From the cell containing the given text, extract its center point as [x, y] coordinate. 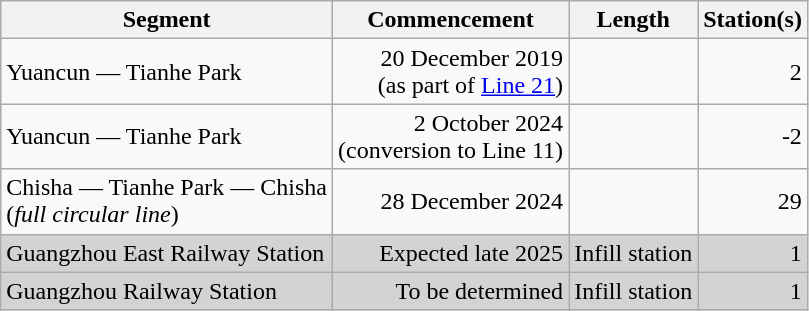
2 October 2024(conversion to Line 11) [451, 136]
To be determined [451, 291]
20 December 2019(as part of Line 21) [451, 72]
Expected late 2025 [451, 253]
29 [753, 202]
Segment [167, 20]
2 [753, 72]
Commencement [451, 20]
Guangzhou East Railway Station [167, 253]
Guangzhou Railway Station [167, 291]
Chisha — Tianhe Park — Chisha(full circular line) [167, 202]
Length [634, 20]
Station(s) [753, 20]
28 December 2024 [451, 202]
-2 [753, 136]
